Return (X, Y) of the center of cell containing provided text 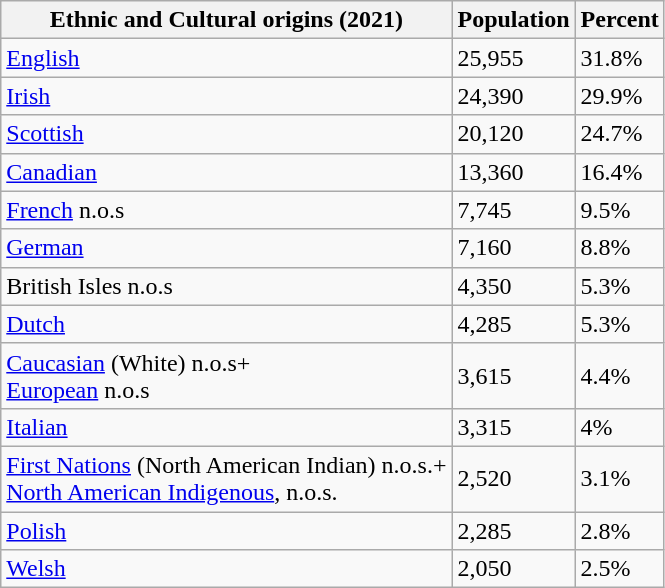
2.5% (620, 569)
25,955 (514, 58)
3,615 (514, 376)
Welsh (226, 569)
4.4% (620, 376)
Irish (226, 96)
4,350 (514, 286)
Canadian (226, 172)
English (226, 58)
3.1% (620, 478)
2,050 (514, 569)
Population (514, 20)
29.9% (620, 96)
4% (620, 427)
3,315 (514, 427)
7,160 (514, 248)
Percent (620, 20)
British Isles n.o.s (226, 286)
Polish (226, 531)
Scottish (226, 134)
French n.o.s (226, 210)
Ethnic and Cultural origins (2021) (226, 20)
13,360 (514, 172)
German (226, 248)
8.8% (620, 248)
31.8% (620, 58)
4,285 (514, 324)
20,120 (514, 134)
7,745 (514, 210)
Dutch (226, 324)
24,390 (514, 96)
2,520 (514, 478)
First Nations (North American Indian) n.o.s.+North American Indigenous, n.o.s. (226, 478)
24.7% (620, 134)
16.4% (620, 172)
Italian (226, 427)
Caucasian (White) n.o.s+European n.o.s (226, 376)
2,285 (514, 531)
9.5% (620, 210)
2.8% (620, 531)
